Find where the given text appears and provide that cell's center as (X, Y) coordinate. 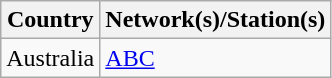
Australia (50, 58)
ABC (216, 58)
Country (50, 20)
Network(s)/Station(s) (216, 20)
